Search for the cell housing the specified text and yield its (x, y) center coordinate. 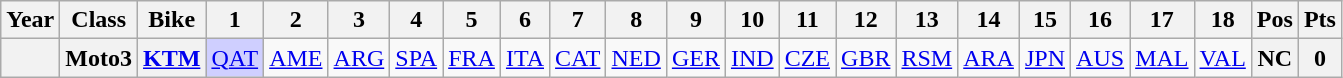
10 (752, 20)
1 (235, 20)
IND (752, 58)
NC (1274, 58)
3 (359, 20)
QAT (235, 58)
13 (927, 20)
Pos (1274, 20)
ARG (359, 58)
AUS (1100, 58)
VAL (1222, 58)
SPA (416, 58)
KTM (172, 58)
2 (296, 20)
NED (636, 58)
15 (1044, 20)
0 (1320, 58)
8 (636, 20)
GBR (866, 58)
GER (696, 58)
MAL (1162, 58)
14 (989, 20)
16 (1100, 20)
FRA (472, 58)
18 (1222, 20)
7 (578, 20)
AME (296, 58)
5 (472, 20)
Pts (1320, 20)
JPN (1044, 58)
9 (696, 20)
CAT (578, 58)
11 (807, 20)
Moto3 (99, 58)
Class (99, 20)
17 (1162, 20)
Bike (172, 20)
CZE (807, 58)
ITA (524, 58)
4 (416, 20)
RSM (927, 58)
Year (30, 20)
ARA (989, 58)
6 (524, 20)
12 (866, 20)
